Return [x, y] of the center of cell containing provided text 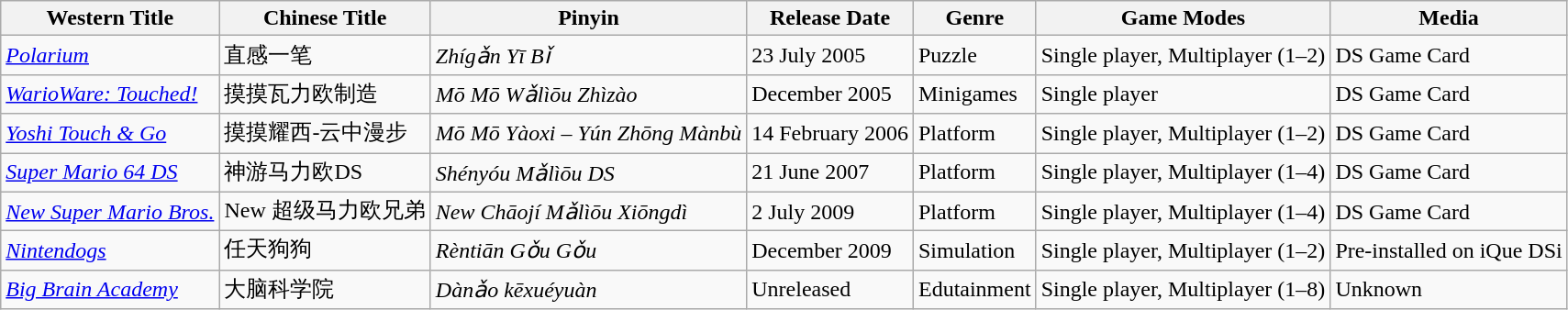
New Chāojí Mǎlìōu Xiōngdì [588, 211]
14 February 2006 [830, 134]
Shényóu Mǎlìōu DS [588, 172]
Polarium [110, 55]
Yoshi Touch & Go [110, 134]
Pre-installed on iQue DSi [1449, 251]
Single player, Multiplayer (1–8) [1184, 290]
摸摸瓦力欧制造 [325, 94]
神游马力欧DS [325, 172]
Unreleased [830, 290]
Super Mario 64 DS [110, 172]
Western Title [110, 18]
大脑科学院 [325, 290]
Rèntiān Gǒu Gǒu [588, 251]
摸摸耀西-云中漫步 [325, 134]
Big Brain Academy [110, 290]
New Super Mario Bros. [110, 211]
Unknown [1449, 290]
Game Modes [1184, 18]
Genre [974, 18]
2 July 2009 [830, 211]
Chinese Title [325, 18]
New 超级马力欧兄弟 [325, 211]
Media [1449, 18]
Mō Mō Yàoxi – Yún Zhōng Mànbù [588, 134]
21 June 2007 [830, 172]
23 July 2005 [830, 55]
Minigames [974, 94]
Dànǎo kēxuéyuàn [588, 290]
Zhígǎn Yī Bǐ [588, 55]
Puzzle [974, 55]
任天狗狗 [325, 251]
WarioWare: Touched! [110, 94]
December 2009 [830, 251]
Nintendogs [110, 251]
直感一笔 [325, 55]
Edutainment [974, 290]
December 2005 [830, 94]
Single player [1184, 94]
Release Date [830, 18]
Simulation [974, 251]
Mō Mō Wǎlìōu Zhìzào [588, 94]
Pinyin [588, 18]
